Scan for the cell matching the given text and deliver its (x, y) coordinate at center. 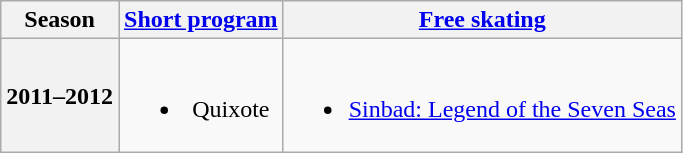
Season (60, 20)
Free skating (482, 20)
2011–2012 (60, 96)
Sinbad: Legend of the Seven Seas (482, 96)
Quixote (200, 96)
Short program (200, 20)
